Identify which cell holds the provided text, then report its (X, Y) central coordinate. 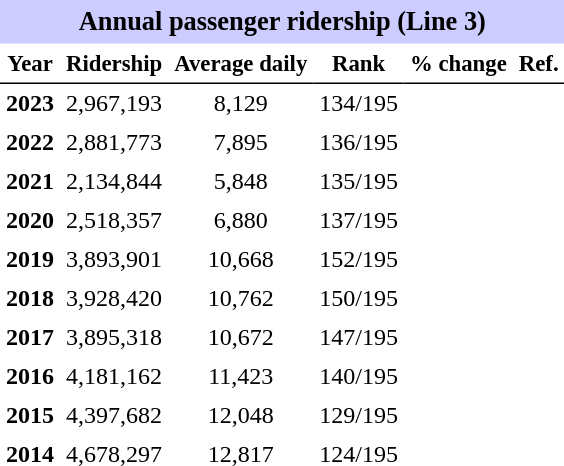
4,181,162 (114, 376)
140/195 (358, 376)
10,668 (240, 260)
2022 (30, 142)
2016 (30, 376)
Rank (358, 64)
2019 (30, 260)
12,048 (240, 416)
3,895,318 (114, 338)
134/195 (358, 104)
2,134,844 (114, 182)
10,762 (240, 298)
2,967,193 (114, 104)
2,881,773 (114, 142)
2020 (30, 220)
Average daily (240, 64)
2023 (30, 104)
2021 (30, 182)
3,893,901 (114, 260)
152/195 (358, 260)
7,895 (240, 142)
6,880 (240, 220)
135/195 (358, 182)
129/195 (358, 416)
136/195 (358, 142)
Year (30, 64)
Ridership (114, 64)
2015 (30, 416)
10,672 (240, 338)
% change (458, 64)
150/195 (358, 298)
11,423 (240, 376)
8,129 (240, 104)
4,397,682 (114, 416)
2,518,357 (114, 220)
3,928,420 (114, 298)
2018 (30, 298)
137/195 (358, 220)
5,848 (240, 182)
147/195 (358, 338)
2017 (30, 338)
